Find where the given text appears and provide that cell's center as [x, y] coordinate. 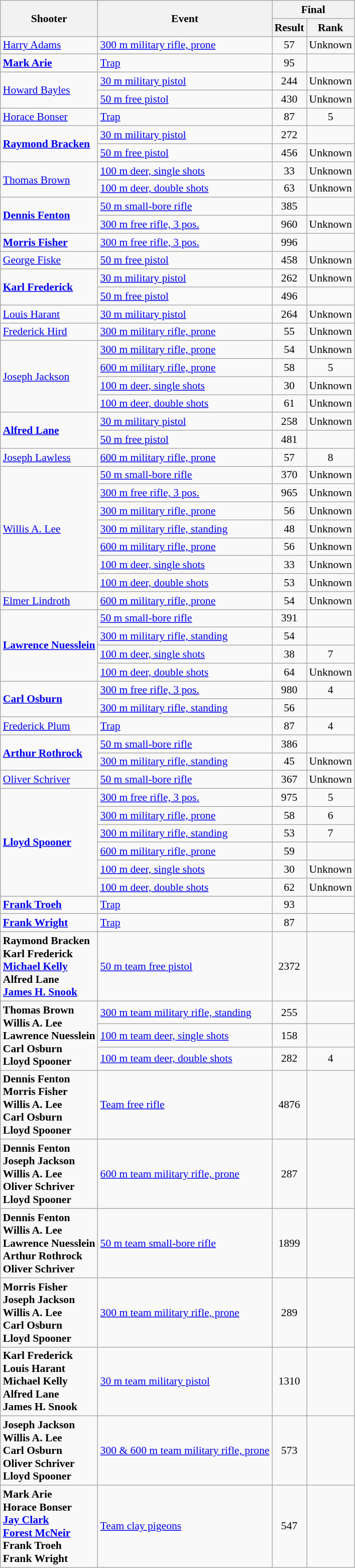
Frank Wright [49, 923]
272 [289, 135]
430 [289, 99]
Elmer Lindroth [49, 601]
64 [289, 672]
Karl FrederickLouis HarantMichael KellyAlfred LaneJames H. Snook [49, 1381]
Karl Frederick [49, 288]
63 [289, 189]
50 m team free pistol [185, 967]
Frederick Plum [49, 726]
Harry Adams [49, 45]
456 [289, 153]
Event [185, 18]
458 [289, 260]
289 [289, 1313]
264 [289, 314]
Dennis FentonJoseph JacksonWillis A. LeeOliver SchriverLloyd Spooner [49, 1174]
367 [289, 780]
1310 [289, 1381]
55 [289, 332]
George Fiske [49, 260]
Mark ArieHorace BonserJay ClarkForest McNeirFrank TroehFrank Wright [49, 1526]
481 [289, 439]
95 [289, 63]
975 [289, 798]
Lawrence Nuesslein [49, 645]
50 m team small-bore rifle [185, 1243]
Mark Arie [49, 63]
1899 [289, 1243]
980 [289, 690]
996 [289, 242]
255 [289, 1012]
Dennis FentonMorris FisherWillis A. LeeCarl OsburnLloyd Spooner [49, 1105]
Joseph Lawless [49, 457]
262 [289, 279]
Team free rifle [185, 1105]
282 [289, 1059]
Raymond Bracken [49, 144]
300 m team military rifle, prone [185, 1313]
48 [289, 529]
547 [289, 1526]
62 [289, 887]
Joseph Jackson [49, 377]
Final [313, 10]
Howard Bayles [49, 90]
Carl Osburn [49, 699]
93 [289, 905]
30 m team military pistol [185, 1381]
Louis Harant [49, 314]
960 [289, 225]
300 m team military rifle, standing [185, 1012]
965 [289, 493]
45 [289, 762]
Alfred Lane [49, 430]
370 [289, 475]
600 m team military rifle, prone [185, 1174]
Shooter [49, 18]
59 [289, 852]
158 [289, 1036]
287 [289, 1174]
385 [289, 207]
Morris FisherJoseph JacksonWillis A. LeeCarl OsburnLloyd Spooner [49, 1313]
4876 [289, 1105]
Thomas Brown [49, 180]
6 [330, 815]
Thomas BrownWillis A. LeeLawrence NuessleinCarl OsburnLloyd Spooner [49, 1036]
Dennis FentonWillis A. LeeLawrence NuessleinArthur RothrockOliver Schriver [49, 1243]
2372 [289, 967]
Result [289, 28]
391 [289, 618]
Morris Fisher [49, 242]
Frederick Hird [49, 332]
573 [289, 1451]
Joseph JacksonWillis A. LeeCarl OsburnOliver SchriverLloyd Spooner [49, 1451]
100 m team deer, single shots [185, 1036]
Rank [330, 28]
Frank Troeh [49, 905]
Horace Bonser [49, 117]
38 [289, 655]
496 [289, 296]
100 m team deer, double shots [185, 1059]
Team clay pigeons [185, 1526]
61 [289, 404]
Raymond BrackenKarl FrederickMichael KellyAlfred LaneJames H. Snook [49, 967]
258 [289, 422]
386 [289, 744]
8 [330, 457]
Dennis Fenton [49, 215]
300 & 600 m team military rifle, prone [185, 1451]
244 [289, 81]
Willis A. Lee [49, 529]
Lloyd Spooner [49, 843]
Oliver Schriver [49, 780]
Arthur Rothrock [49, 753]
